Pinpoint the cell where the given text exists, returning its [x, y] midpoint coordinate. 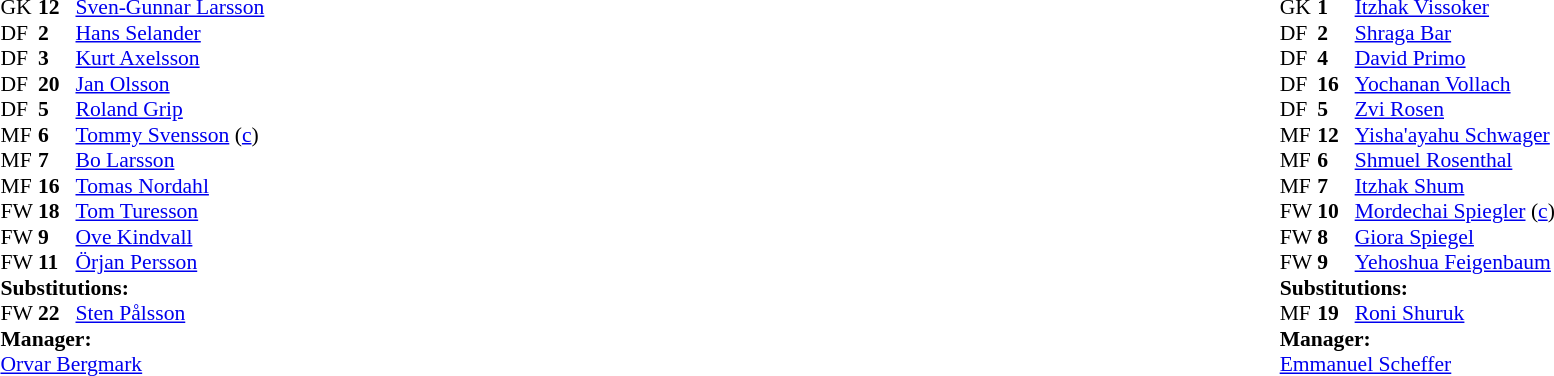
3 [57, 59]
12 [1336, 135]
Substitutions: [132, 288]
20 [57, 84]
Sten Pålsson [170, 313]
Hans Selander [170, 33]
Ove Kindvall [170, 237]
Manager: [132, 339]
Örjan Persson [170, 263]
8 [1336, 237]
Tomas Nordahl [170, 186]
Tom Turesson [170, 211]
4 [1336, 59]
Roland Grip [170, 109]
Tommy Svensson (c) [170, 135]
19 [1336, 313]
22 [57, 313]
Bo Larsson [170, 161]
18 [57, 211]
10 [1336, 211]
Jan Olsson [170, 84]
Kurt Axelsson [170, 59]
11 [57, 263]
